Pinpoint the cell where the given text exists, returning its (X, Y) midpoint coordinate. 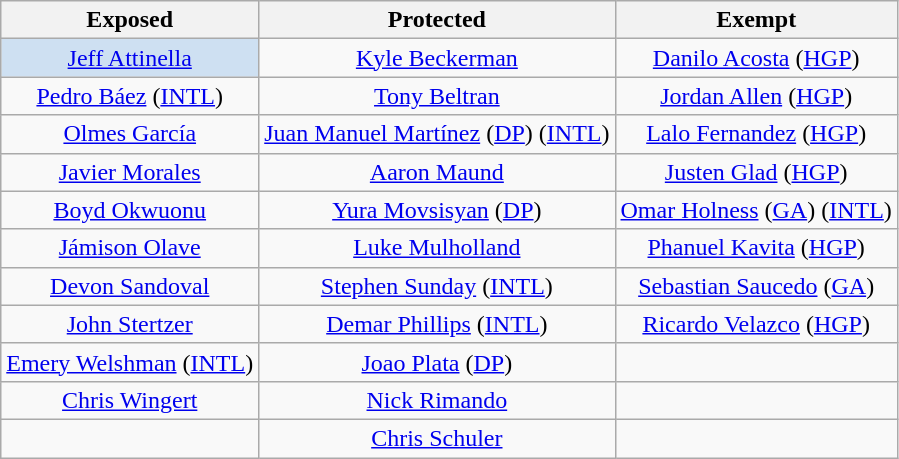
Aaron Maund (437, 172)
Olmes García (130, 134)
Emery Welshman (INTL) (130, 362)
Jámison Olave (130, 248)
Joao Plata (DP) (437, 362)
Ricardo Velazco (HGP) (756, 324)
Justen Glad (HGP) (756, 172)
John Stertzer (130, 324)
Chris Wingert (130, 400)
Jordan Allen (HGP) (756, 96)
Kyle Beckerman (437, 58)
Stephen Sunday (INTL) (437, 286)
Tony Beltran (437, 96)
Lalo Fernandez (HGP) (756, 134)
Danilo Acosta (HGP) (756, 58)
Boyd Okwuonu (130, 210)
Javier Morales (130, 172)
Jeff Attinella (130, 58)
Juan Manuel Martínez (DP) (INTL) (437, 134)
Exempt (756, 20)
Nick Rimando (437, 400)
Pedro Báez (INTL) (130, 96)
Luke Mulholland (437, 248)
Sebastian Saucedo (GA) (756, 286)
Exposed (130, 20)
Devon Sandoval (130, 286)
Demar Phillips (INTL) (437, 324)
Chris Schuler (437, 438)
Omar Holness (GA) (INTL) (756, 210)
Phanuel Kavita (HGP) (756, 248)
Protected (437, 20)
Yura Movsisyan (DP) (437, 210)
